Capture the cell that displays the provided text and extract its (X, Y) central coordinate. 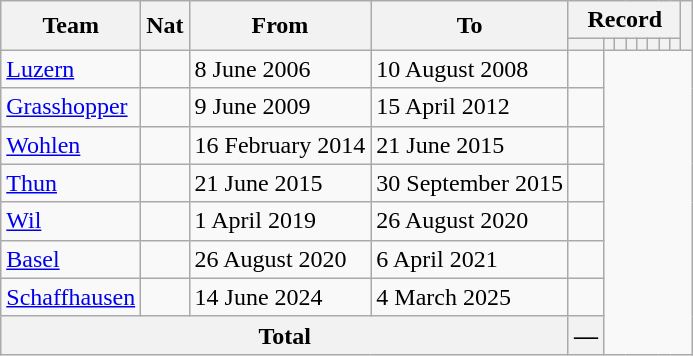
14 June 2024 (280, 297)
— (586, 335)
To (470, 26)
Grasshopper (71, 107)
10 August 2008 (470, 69)
6 April 2021 (470, 259)
Thun (71, 183)
Schaffhausen (71, 297)
Nat (165, 26)
8 June 2006 (280, 69)
Team (71, 26)
Total (285, 335)
1 April 2019 (280, 221)
Wil (71, 221)
16 February 2014 (280, 145)
15 April 2012 (470, 107)
From (280, 26)
30 September 2015 (470, 183)
Basel (71, 259)
Record (624, 20)
Luzern (71, 69)
9 June 2009 (280, 107)
4 March 2025 (470, 297)
Wohlen (71, 145)
